Output the [x, y] coordinate of the center of the cell containing the given text.  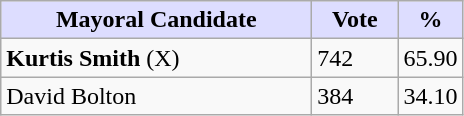
34.10 [430, 96]
Kurtis Smith (X) [156, 58]
742 [355, 58]
384 [355, 96]
65.90 [430, 58]
% [430, 20]
Mayoral Candidate [156, 20]
Vote [355, 20]
David Bolton [156, 96]
